Pinpoint the cell where the given text exists, returning its [X, Y] midpoint coordinate. 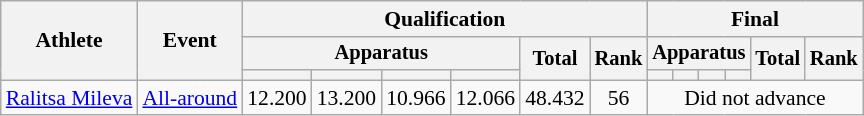
10.966 [416, 98]
13.200 [346, 98]
Ralitsa Mileva [70, 98]
12.200 [276, 98]
48.432 [554, 98]
Athlete [70, 40]
Did not advance [754, 98]
Qualification [444, 19]
56 [619, 98]
12.066 [486, 98]
Final [754, 19]
Event [190, 40]
All-around [190, 98]
